Search for the cell housing the specified text and yield its (x, y) center coordinate. 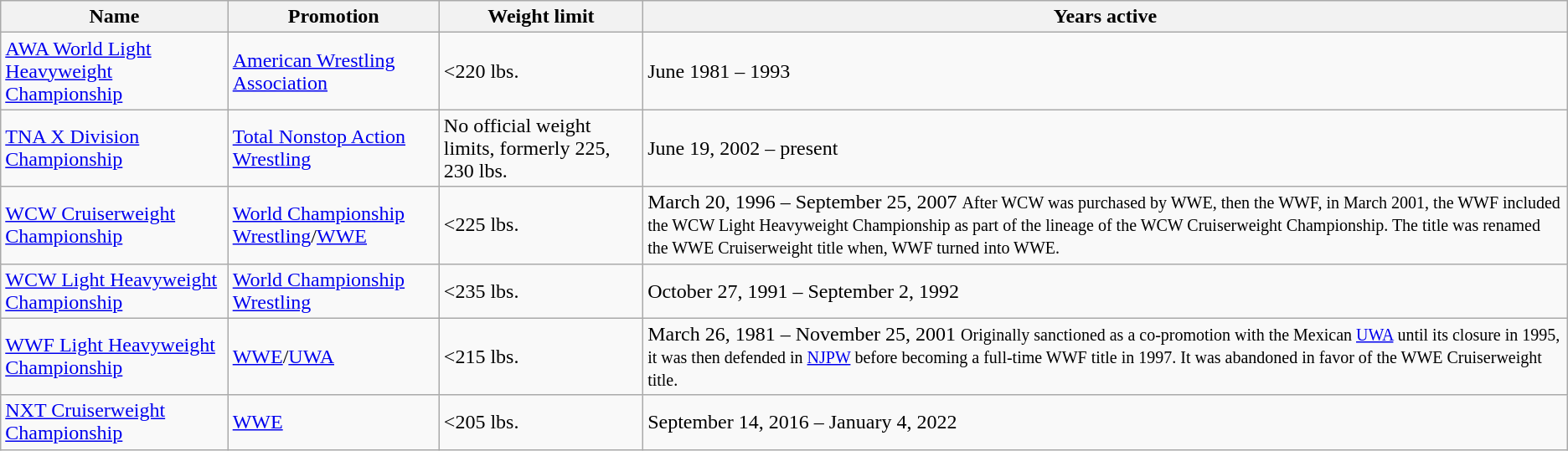
<220 lbs. (541, 71)
World Championship Wrestling/WWE (333, 225)
WWE/UWA (333, 356)
<215 lbs. (541, 356)
WCW Light Heavyweight Championship (114, 291)
Total Nonstop Action Wrestling (333, 148)
Name (114, 17)
Promotion (333, 17)
WWE (333, 422)
October 27, 1991 – September 2, 1992 (1106, 291)
World Championship Wrestling (333, 291)
June 19, 2002 – present (1106, 148)
No official weight limits, formerly 225, 230 lbs. (541, 148)
Years active (1106, 17)
WWF Light Heavyweight Championship (114, 356)
<225 lbs. (541, 225)
<235 lbs. (541, 291)
AWA World Light Heavyweight Championship (114, 71)
Weight limit (541, 17)
<205 lbs. (541, 422)
September 14, 2016 – January 4, 2022 (1106, 422)
NXT Cruiserweight Championship (114, 422)
WCW Cruiserweight Championship (114, 225)
American Wrestling Association (333, 71)
TNA X Division Championship (114, 148)
June 1981 – 1993 (1106, 71)
